Locate the cell with the specified text and output its [X, Y] center coordinate. 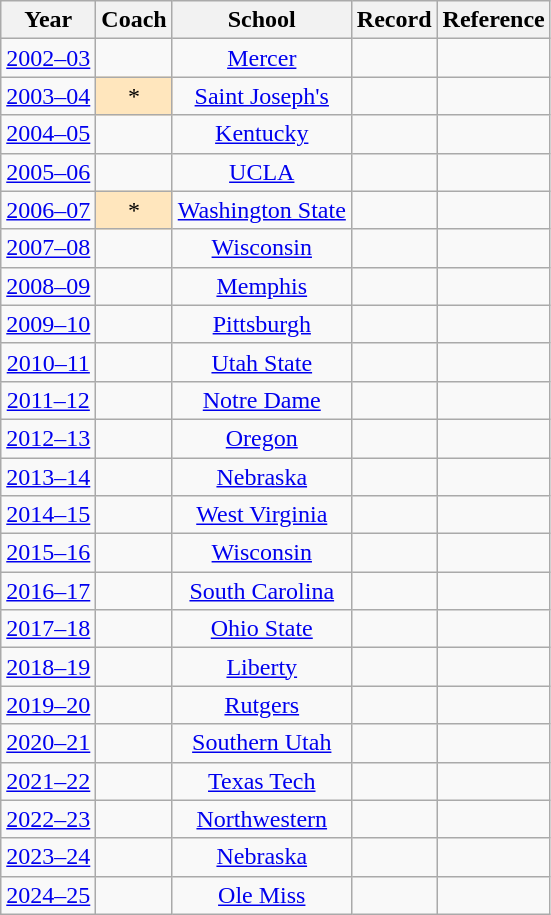
Ole Miss [262, 895]
2010–11 [48, 362]
Pittsburgh [262, 324]
Memphis [262, 286]
Reference [494, 20]
2024–25 [48, 895]
South Carolina [262, 591]
2007–08 [48, 248]
2016–17 [48, 591]
2005–06 [48, 172]
2019–20 [48, 705]
Liberty [262, 667]
2002–03 [48, 58]
Year [48, 20]
Saint Joseph's [262, 96]
2013–14 [48, 477]
2022–23 [48, 819]
2003–04 [48, 96]
2012–13 [48, 438]
West Virginia [262, 515]
Mercer [262, 58]
2015–16 [48, 553]
Notre Dame [262, 400]
Texas Tech [262, 781]
Ohio State [262, 629]
2014–15 [48, 515]
2020–21 [48, 743]
Washington State [262, 210]
Northwestern [262, 819]
School [262, 20]
2021–22 [48, 781]
2009–10 [48, 324]
Record [394, 20]
Utah State [262, 362]
2011–12 [48, 400]
2008–09 [48, 286]
Kentucky [262, 134]
2023–24 [48, 857]
Southern Utah [262, 743]
2018–19 [48, 667]
2006–07 [48, 210]
Coach [134, 20]
Rutgers [262, 705]
UCLA [262, 172]
Oregon [262, 438]
2017–18 [48, 629]
2004–05 [48, 134]
